Output the [X, Y] coordinate of the center of the cell containing the given text.  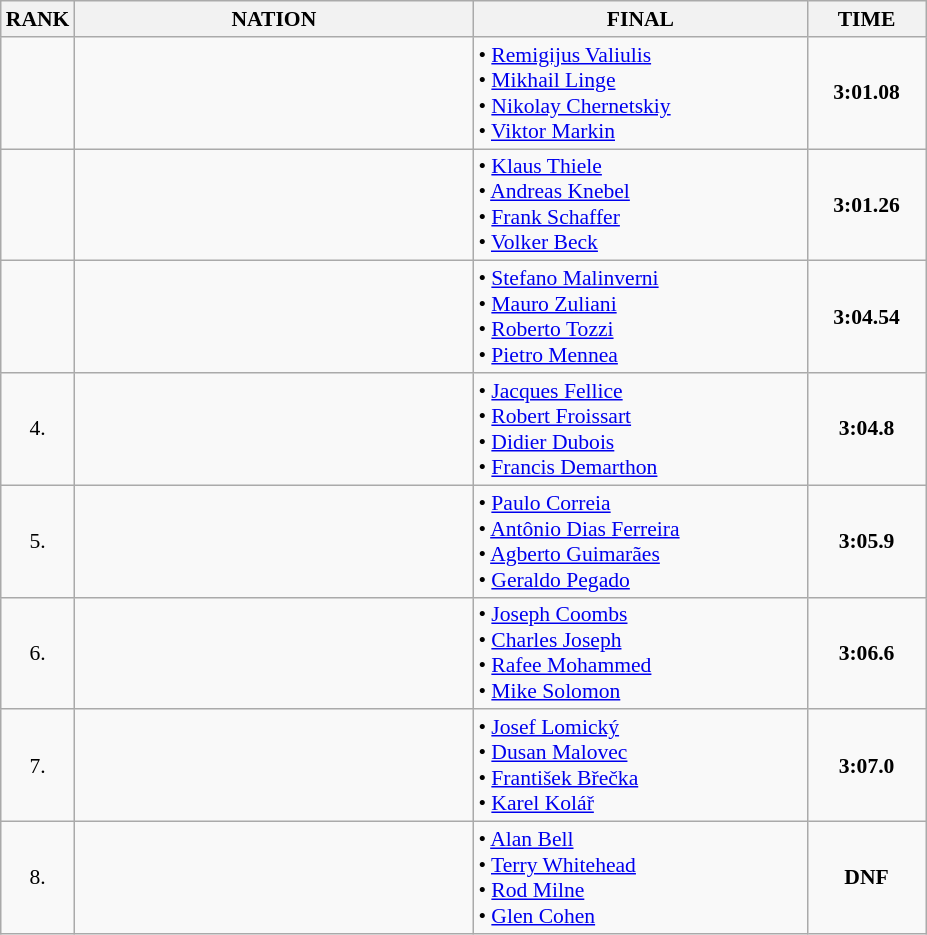
3:04.8 [866, 429]
• Klaus Thiele• Andreas Knebel• Frank Schaffer• Volker Beck [640, 205]
3:05.9 [866, 541]
3:04.54 [866, 317]
• Josef Lomický• Dusan Malovec• František Břečka• Karel Kolář [640, 766]
5. [38, 541]
8. [38, 878]
• Remigijus Valiulis• Mikhail Linge• Nikolay Chernetskiy• Viktor Markin [640, 93]
7. [38, 766]
3:01.08 [866, 93]
NATION [274, 19]
• Joseph Coombs• Charles Joseph• Rafee Mohammed• Mike Solomon [640, 653]
3:06.6 [866, 653]
3:01.26 [866, 205]
DNF [866, 878]
• Alan Bell• Terry Whitehead• Rod Milne• Glen Cohen [640, 878]
• Paulo Correia• Antônio Dias Ferreira• Agberto Guimarães• Geraldo Pegado [640, 541]
RANK [38, 19]
6. [38, 653]
4. [38, 429]
• Stefano Malinverni• Mauro Zuliani• Roberto Tozzi• Pietro Mennea [640, 317]
3:07.0 [866, 766]
• Jacques Fellice• Robert Froissart• Didier Dubois• Francis Demarthon [640, 429]
TIME [866, 19]
FINAL [640, 19]
